Capture the cell that displays the provided text and extract its [x, y] central coordinate. 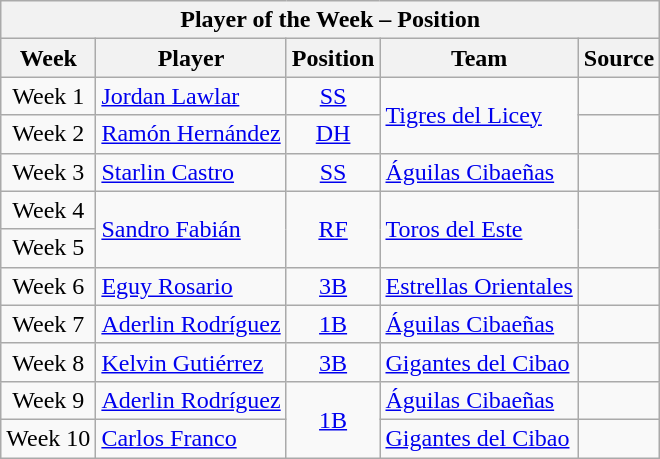
Week 3 [48, 172]
Week 2 [48, 134]
DH [333, 134]
Week 1 [48, 96]
Estrellas Orientales [479, 286]
Ramón Hernández [191, 134]
Player of the Week – Position [330, 20]
Week 10 [48, 438]
Team [479, 58]
Week 6 [48, 286]
Week 5 [48, 248]
Week 9 [48, 400]
Week [48, 58]
Position [333, 58]
Week 8 [48, 362]
Starlin Castro [191, 172]
Week 4 [48, 210]
Source [618, 58]
RF [333, 229]
Jordan Lawlar [191, 96]
Sandro Fabián [191, 229]
Player [191, 58]
Toros del Este [479, 229]
Carlos Franco [191, 438]
Tigres del Licey [479, 115]
Week 7 [48, 324]
Eguy Rosario [191, 286]
Kelvin Gutiérrez [191, 362]
